Identify which cell holds the provided text, then report its [x, y] central coordinate. 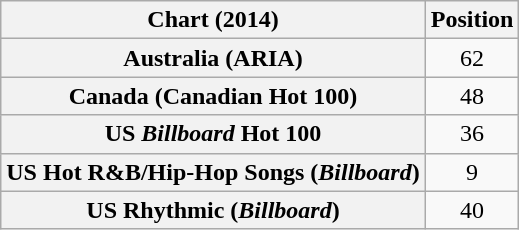
US Hot R&B/Hip-Hop Songs (Billboard) [213, 172]
US Billboard Hot 100 [213, 134]
36 [472, 134]
9 [472, 172]
Position [472, 20]
US Rhythmic (Billboard) [213, 210]
Chart (2014) [213, 20]
Canada (Canadian Hot 100) [213, 96]
48 [472, 96]
62 [472, 58]
Australia (ARIA) [213, 58]
40 [472, 210]
